Output the [X, Y] coordinate of the center of the cell containing the given text.  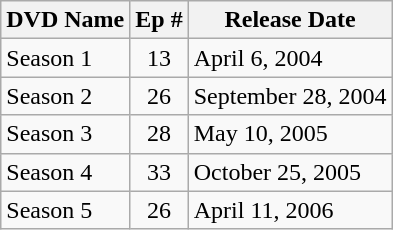
DVD Name [66, 20]
33 [159, 172]
September 28, 2004 [290, 96]
Season 2 [66, 96]
May 10, 2005 [290, 134]
13 [159, 58]
Season 1 [66, 58]
28 [159, 134]
April 11, 2006 [290, 210]
Ep # [159, 20]
April 6, 2004 [290, 58]
Season 3 [66, 134]
October 25, 2005 [290, 172]
Season 4 [66, 172]
Release Date [290, 20]
Season 5 [66, 210]
